Capture the cell that displays the provided text and extract its [X, Y] central coordinate. 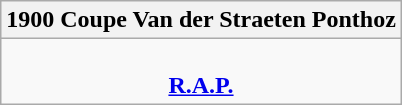
1900 Coupe Van der Straeten Ponthoz [202, 20]
R.A.P. [202, 72]
